For the text-containing cell, return its midpoint in [x, y] coordinate format. 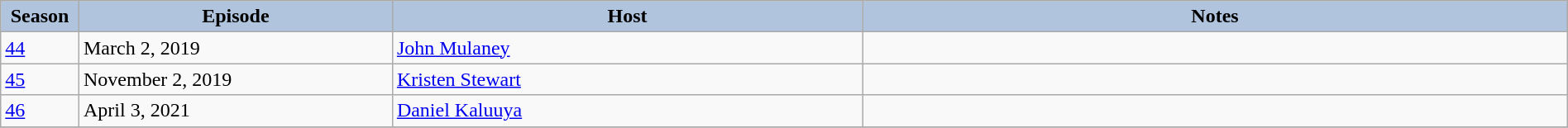
John Mulaney [627, 48]
April 3, 2021 [235, 111]
45 [40, 79]
Season [40, 17]
November 2, 2019 [235, 79]
March 2, 2019 [235, 48]
Episode [235, 17]
Host [627, 17]
Notes [1216, 17]
Daniel Kaluuya [627, 111]
44 [40, 48]
Kristen Stewart [627, 79]
46 [40, 111]
